Locate the cell with the specified text and output its [x, y] center coordinate. 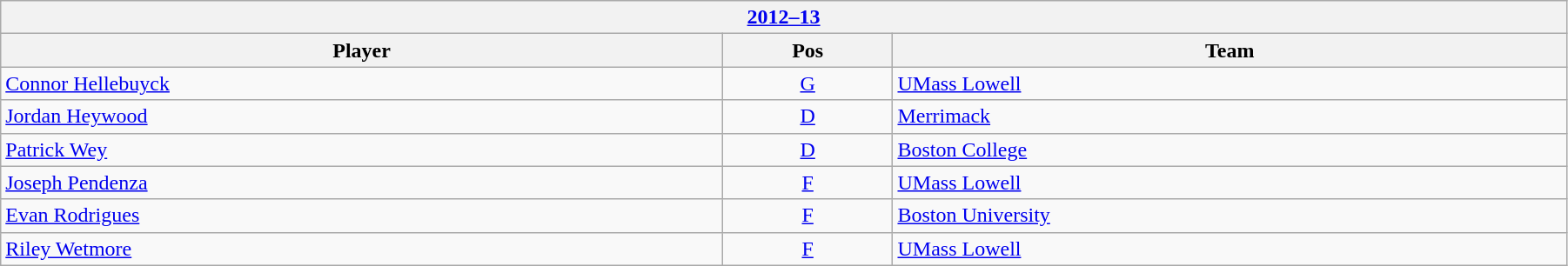
2012–13 [784, 17]
Connor Hellebuyck [362, 83]
Pos [807, 50]
Joseph Pendenza [362, 183]
Jordan Heywood [362, 116]
Player [362, 50]
Riley Wetmore [362, 249]
Boston College [1230, 150]
G [807, 83]
Merrimack [1230, 116]
Evan Rodrigues [362, 216]
Team [1230, 50]
Patrick Wey [362, 150]
Boston University [1230, 216]
